Capture the cell that displays the provided text and extract its (x, y) central coordinate. 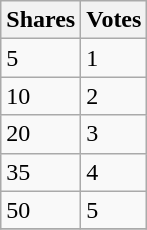
10 (41, 96)
4 (114, 172)
Votes (114, 20)
50 (41, 210)
2 (114, 96)
35 (41, 172)
Shares (41, 20)
20 (41, 134)
1 (114, 58)
3 (114, 134)
